Provide the (X, Y) coordinate of the cell's center where the given text is located.  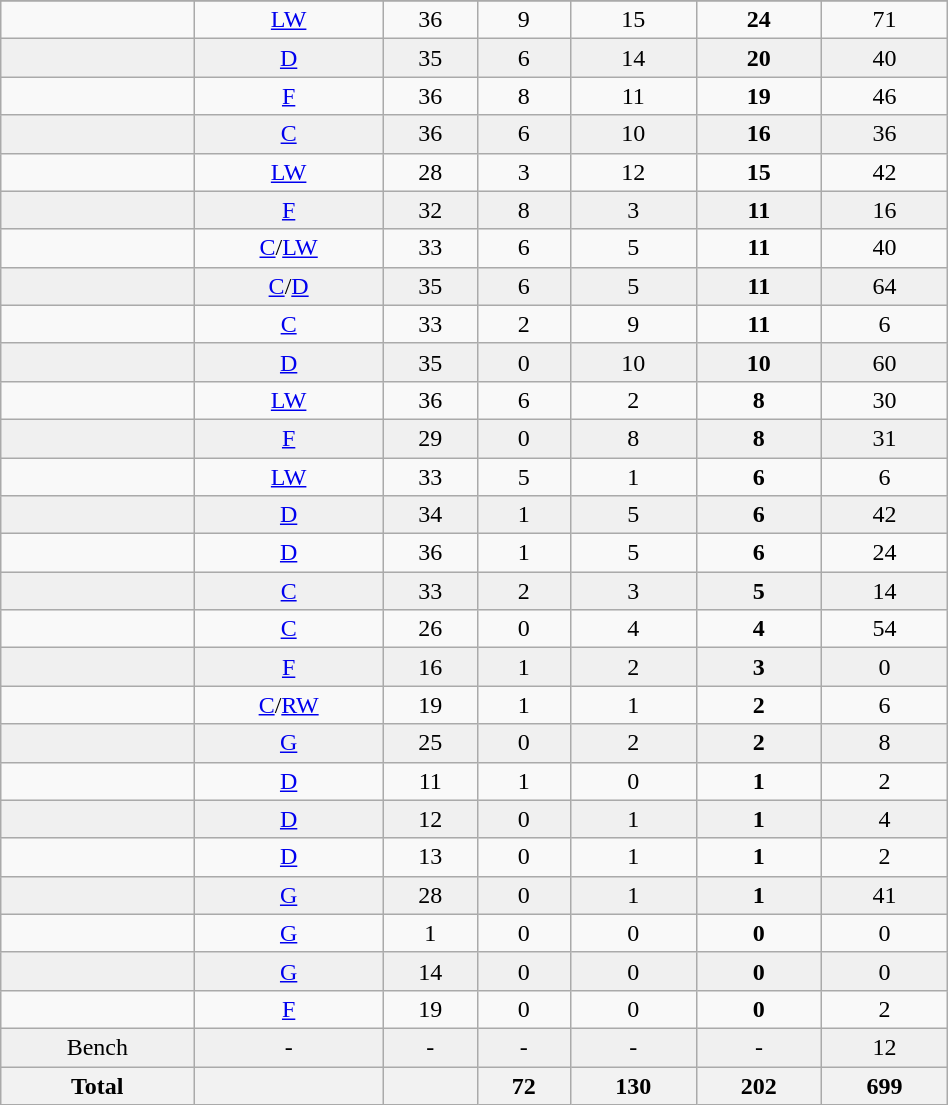
130 (634, 1085)
13 (430, 857)
54 (885, 629)
C/RW (289, 705)
Bench (98, 1047)
202 (759, 1085)
34 (430, 515)
30 (885, 400)
32 (430, 210)
72 (524, 1085)
25 (430, 743)
C/D (289, 286)
26 (430, 629)
C/LW (289, 248)
20 (759, 58)
31 (885, 438)
71 (885, 20)
699 (885, 1085)
60 (885, 362)
64 (885, 286)
41 (885, 895)
29 (430, 438)
46 (885, 96)
Total (98, 1085)
